From the cell containing the given text, extract its center point as (x, y) coordinate. 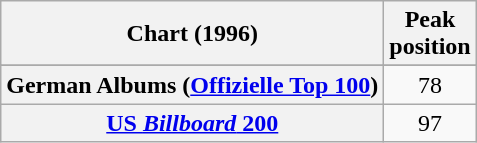
US Billboard 200 (192, 123)
Peakposition (430, 34)
Chart (1996) (192, 34)
78 (430, 85)
97 (430, 123)
German Albums (Offizielle Top 100) (192, 85)
